For the text-containing cell, return its midpoint in (x, y) coordinate format. 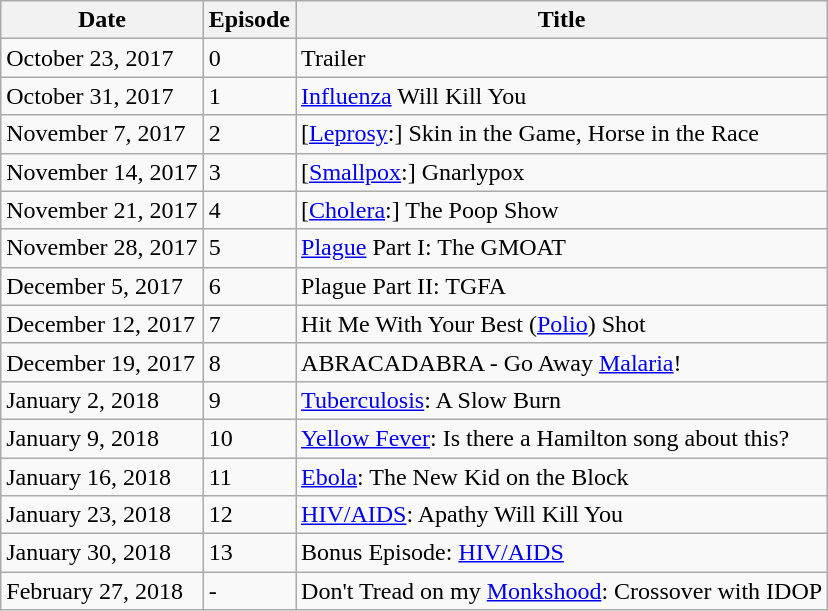
10 (249, 438)
November 7, 2017 (102, 134)
Tuberculosis: A Slow Burn (562, 400)
2 (249, 134)
5 (249, 248)
December 19, 2017 (102, 362)
November 14, 2017 (102, 172)
8 (249, 362)
[Cholera:] The Poop Show (562, 210)
January 2, 2018 (102, 400)
Date (102, 20)
6 (249, 286)
Bonus Episode: HIV/AIDS (562, 553)
12 (249, 515)
[Leprosy:] Skin in the Game, Horse in the Race (562, 134)
Plague Part II: TGFA (562, 286)
Don't Tread on my Monkshood: Crossover with IDOP (562, 591)
HIV/AIDS: Apathy Will Kill You (562, 515)
0 (249, 58)
Plague Part I: The GMOAT (562, 248)
November 21, 2017 (102, 210)
Influenza Will Kill You (562, 96)
Episode (249, 20)
3 (249, 172)
[Smallpox:] Gnarlypox (562, 172)
February 27, 2018 (102, 591)
4 (249, 210)
January 30, 2018 (102, 553)
13 (249, 553)
- (249, 591)
Yellow Fever: Is there a Hamilton song about this? (562, 438)
Ebola: The New Kid on the Block (562, 477)
December 5, 2017 (102, 286)
1 (249, 96)
ABRACADABRA - Go Away Malaria! (562, 362)
January 9, 2018 (102, 438)
7 (249, 324)
January 23, 2018 (102, 515)
Hit Me With Your Best (Polio) Shot (562, 324)
January 16, 2018 (102, 477)
11 (249, 477)
Trailer (562, 58)
Title (562, 20)
October 31, 2017 (102, 96)
November 28, 2017 (102, 248)
October 23, 2017 (102, 58)
December 12, 2017 (102, 324)
9 (249, 400)
